Return the [X, Y] coordinate for the center point of the cell that contains the specified text.  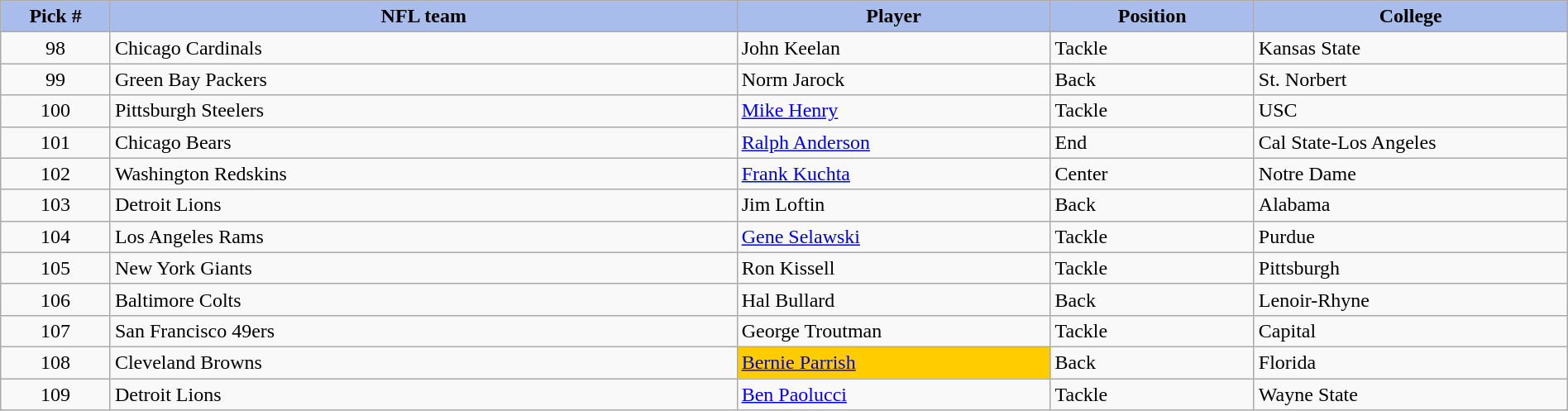
Bernie Parrish [893, 362]
Pittsburgh Steelers [423, 111]
108 [56, 362]
107 [56, 331]
106 [56, 299]
103 [56, 205]
104 [56, 237]
Chicago Bears [423, 142]
Kansas State [1411, 48]
USC [1411, 111]
102 [56, 174]
Mike Henry [893, 111]
End [1152, 142]
NFL team [423, 17]
Norm Jarock [893, 79]
Green Bay Packers [423, 79]
Chicago Cardinals [423, 48]
Capital [1411, 331]
109 [56, 394]
Jim Loftin [893, 205]
Ben Paolucci [893, 394]
College [1411, 17]
Florida [1411, 362]
San Francisco 49ers [423, 331]
Los Angeles Rams [423, 237]
105 [56, 268]
John Keelan [893, 48]
George Troutman [893, 331]
Player [893, 17]
Pick # [56, 17]
Alabama [1411, 205]
Ralph Anderson [893, 142]
Purdue [1411, 237]
Notre Dame [1411, 174]
Gene Selawski [893, 237]
Cal State-Los Angeles [1411, 142]
101 [56, 142]
Baltimore Colts [423, 299]
Frank Kuchta [893, 174]
Wayne State [1411, 394]
Position [1152, 17]
100 [56, 111]
Lenoir-Rhyne [1411, 299]
Ron Kissell [893, 268]
Cleveland Browns [423, 362]
St. Norbert [1411, 79]
Washington Redskins [423, 174]
98 [56, 48]
Pittsburgh [1411, 268]
Center [1152, 174]
99 [56, 79]
New York Giants [423, 268]
Hal Bullard [893, 299]
